Return [X, Y] of the center of cell containing provided text 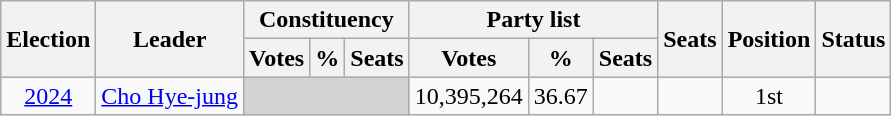
Constituency [327, 20]
Status [854, 39]
Election [48, 39]
2024 [48, 96]
1st [769, 96]
Party list [534, 20]
Cho Hye-jung [170, 96]
Leader [170, 39]
Position [769, 39]
10,395,264 [468, 96]
36.67 [560, 96]
